From the cell containing the given text, extract its center point as [x, y] coordinate. 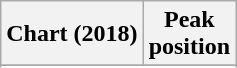
Chart (2018) [72, 34]
Peakposition [189, 34]
